Determine the [X, Y] coordinate at the center of the cell enclosing the given text.  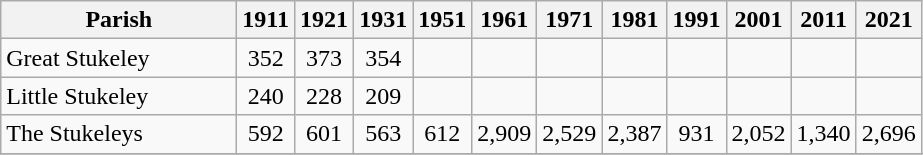
The Stukeleys [119, 134]
373 [324, 58]
Parish [119, 20]
2,909 [504, 134]
2,387 [634, 134]
592 [266, 134]
240 [266, 96]
352 [266, 58]
2,529 [570, 134]
1951 [442, 20]
2001 [758, 20]
Great Stukeley [119, 58]
931 [696, 134]
1911 [266, 20]
563 [384, 134]
2021 [888, 20]
612 [442, 134]
2011 [824, 20]
601 [324, 134]
228 [324, 96]
1921 [324, 20]
1991 [696, 20]
1971 [570, 20]
1931 [384, 20]
Little Stukeley [119, 96]
209 [384, 96]
2,052 [758, 134]
354 [384, 58]
1,340 [824, 134]
1961 [504, 20]
1981 [634, 20]
2,696 [888, 134]
